Detect which cell encompasses the target text, then output its (X, Y) center coordinate. 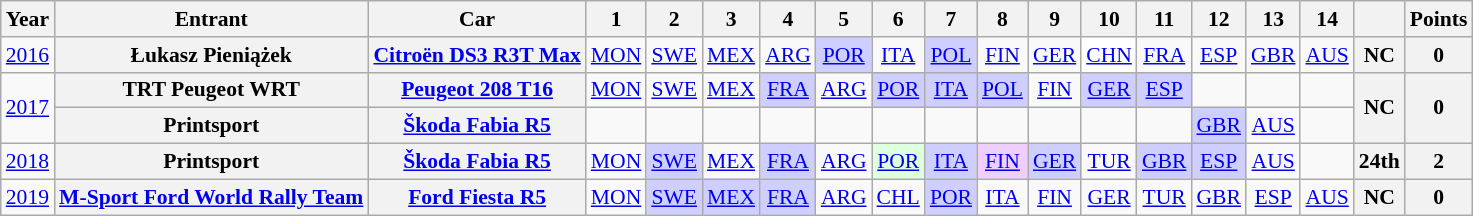
Citroën DS3 R3T Max (476, 55)
5 (844, 19)
Entrant (211, 19)
2016 (28, 55)
CHL (898, 197)
Ford Fiesta R5 (476, 197)
2017 (28, 108)
Car (476, 19)
4 (788, 19)
6 (898, 19)
11 (1164, 19)
2018 (28, 162)
10 (1109, 19)
24th (1380, 162)
Year (28, 19)
M-Sport Ford World Rally Team (211, 197)
13 (1274, 19)
Peugeot 208 T16 (476, 90)
CHN (1109, 55)
7 (951, 19)
12 (1218, 19)
14 (1326, 19)
Points (1439, 19)
3 (731, 19)
Łukasz Pieniążek (211, 55)
2019 (28, 197)
TRT Peugeot WRT (211, 90)
8 (1002, 19)
9 (1054, 19)
1 (616, 19)
